Detect which cell encompasses the target text, then output its (x, y) center coordinate. 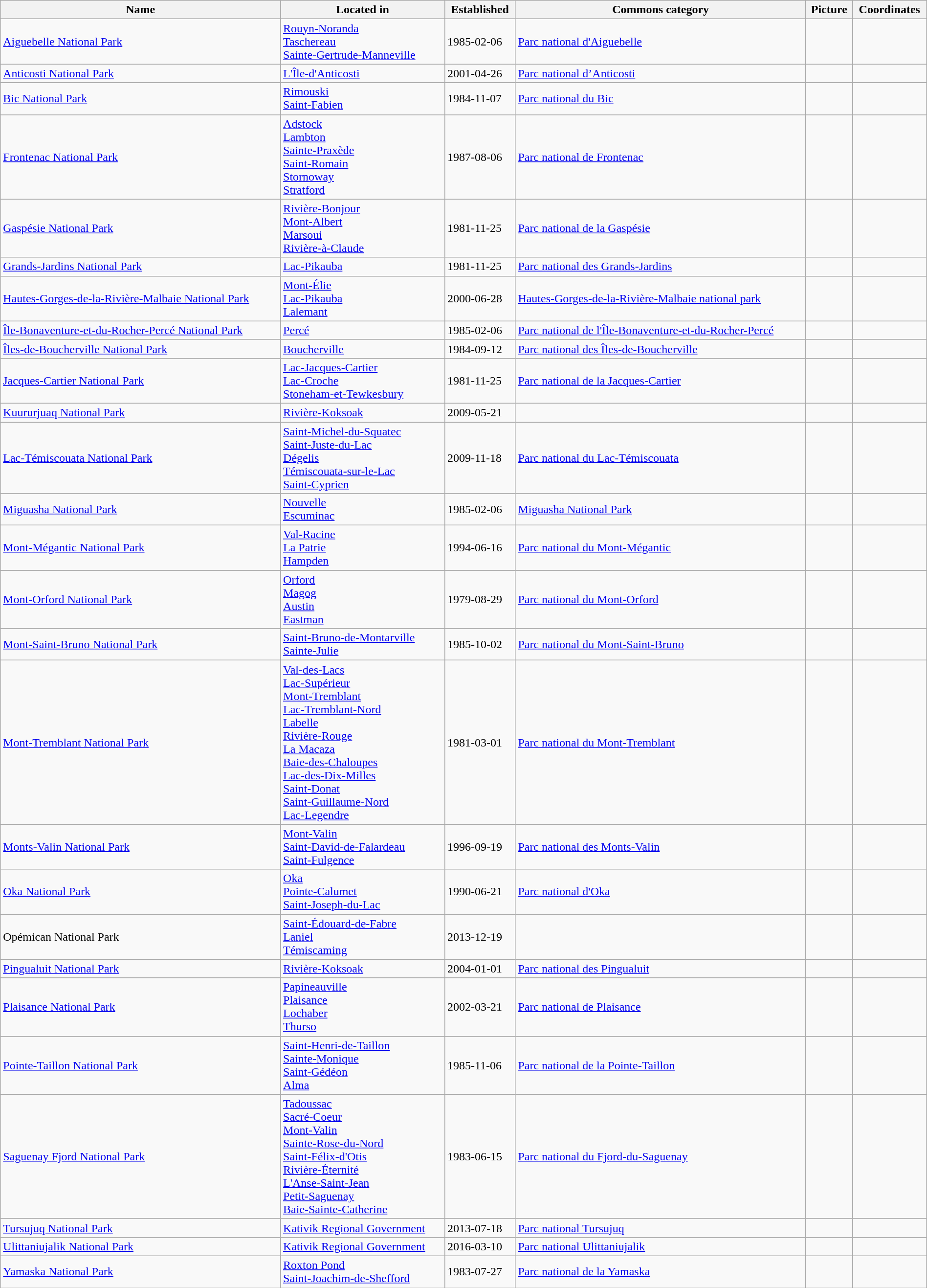
Parc national du Mont-Orford (661, 600)
Saint-Édouard-de-FabreLanielTémiscaming (363, 937)
Aiguebelle National Park (141, 42)
1984-11-07 (480, 99)
Parc national de la Yamaska (661, 1272)
Parc national Tursujuq (661, 1228)
Oka National Park (141, 892)
Parc national du Bic (661, 99)
Frontenac National Park (141, 157)
2016-03-10 (480, 1246)
Plaisance National Park (141, 1007)
2004-01-01 (480, 969)
Îles-de-Boucherville National Park (141, 349)
Parc national du Mont-Saint-Bruno (661, 645)
1983-07-27 (480, 1272)
NouvelleEscuminac (363, 510)
Opémican National Park (141, 937)
Percé (363, 330)
Yamaska National Park (141, 1272)
1985-11-06 (480, 1065)
Pointe-Taillon National Park (141, 1065)
Parc national de Plaisance (661, 1007)
Parc national du Mont-Tremblant (661, 743)
TadoussacSacré-CoeurMont-ValinSainte-Rose-du-NordSaint-Félix-d'OtisRivière-ÉternitéL'Anse-Saint-JeanPetit-SaguenayBaie-Sainte-Catherine (363, 1156)
Parc national du Lac-Témiscouata (661, 457)
Parc national des Monts-Valin (661, 847)
Located in (363, 10)
Parc national de Frontenac (661, 157)
Île-Bonaventure-et-du-Rocher-Percé National Park (141, 330)
Parc national d’Anticosti (661, 73)
Hautes-Gorges-de-la-Rivière-Malbaie national park (661, 298)
Name (141, 10)
2000-06-28 (480, 298)
Mont-Tremblant National Park (141, 743)
Mont-ValinSaint-David-de-FalardeauSaint-Fulgence (363, 847)
Lac-Témiscouata National Park (141, 457)
Saint-Bruno-de-MontarvilleSainte-Julie (363, 645)
Parc national des Grands-Jardins (661, 267)
Mont-ÉlieLac-PikaubaLalemant (363, 298)
1994-06-16 (480, 548)
2013-12-19 (480, 937)
Parc national des Pingualuit (661, 969)
2001-04-26 (480, 73)
Kuururjuaq National Park (141, 412)
PapineauvillePlaisanceLochaberThurso (363, 1007)
Parc national des Îles-de-Boucherville (661, 349)
Commons category (661, 10)
Val-RacineLa PatrieHampden (363, 548)
Monts-Valin National Park (141, 847)
OkaPointe-CalumetSaint-Joseph-du-Lac (363, 892)
Picture (829, 10)
Parc national de la Jacques-Cartier (661, 381)
Parc national de l'Île-Bonaventure-et-du-Rocher-Percé (661, 330)
Lac-Jacques-CartierLac-CrocheStoneham-et-Tewkesbury (363, 381)
1987-08-06 (480, 157)
2002-03-21 (480, 1007)
Saint-Michel-du-SquatecSaint-Juste-du-LacDégelisTémiscouata-sur-le-LacSaint-Cyprien (363, 457)
Parc national d'Oka (661, 892)
Mont-Mégantic National Park (141, 548)
Jacques-Cartier National Park (141, 381)
2009-05-21 (480, 412)
Rouyn-NorandaTaschereauSainte-Gertrude-Manneville (363, 42)
Parc national du Fjord-du-Saguenay (661, 1156)
1979-08-29 (480, 600)
1985-10-02 (480, 645)
Saint-Henri-de-TaillonSainte-MoniqueSaint-GédéonAlma (363, 1065)
RimouskiSaint-Fabien (363, 99)
1996-09-19 (480, 847)
2013-07-18 (480, 1228)
Anticosti National Park (141, 73)
1984-09-12 (480, 349)
L'Île-d'Anticosti (363, 73)
Coordinates (889, 10)
Hautes-Gorges-de-la-Rivière-Malbaie National Park (141, 298)
Saguenay Fjord National Park (141, 1156)
Bic National Park (141, 99)
1983-06-15 (480, 1156)
Gaspésie National Park (141, 228)
Pingualuit National Park (141, 969)
Established (480, 10)
Roxton PondSaint-Joachim-de-Shefford (363, 1272)
Rivière-BonjourMont-AlbertMarsouiRivière-à-Claude (363, 228)
Parc national d'Aiguebelle (661, 42)
Mont-Saint-Bruno National Park (141, 645)
Grands-Jardins National Park (141, 267)
AdstockLambtonSainte-PraxèdeSaint-RomainStornowayStratford (363, 157)
1990-06-21 (480, 892)
Parc national de la Gaspésie (661, 228)
Boucherville (363, 349)
Parc national du Mont-Mégantic (661, 548)
Tursujuq National Park (141, 1228)
1981-03-01 (480, 743)
2009-11-18 (480, 457)
Parc national de la Pointe-Taillon (661, 1065)
Ulittaniujalik National Park (141, 1246)
OrfordMagogAustinEastman (363, 600)
Lac-Pikauba (363, 267)
Parc national Ulittaniujalik (661, 1246)
Mont-Orford National Park (141, 600)
